Output the (x, y) coordinate of the center of the cell containing the given text.  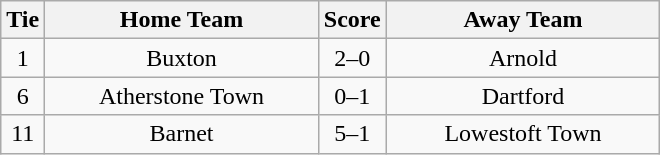
Lowestoft Town (523, 134)
6 (23, 96)
Atherstone Town (182, 96)
Tie (23, 20)
2–0 (352, 58)
Away Team (523, 20)
5–1 (352, 134)
Dartford (523, 96)
Home Team (182, 20)
Buxton (182, 58)
Score (352, 20)
11 (23, 134)
Arnold (523, 58)
1 (23, 58)
0–1 (352, 96)
Barnet (182, 134)
